Locate the cell with the specified text and output its (x, y) center coordinate. 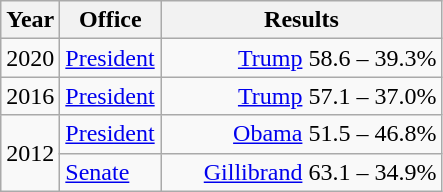
2016 (30, 96)
Office (110, 20)
Trump 57.1 – 37.0% (302, 96)
Year (30, 20)
Results (302, 20)
Obama 51.5 – 46.8% (302, 134)
Gillibrand 63.1 – 34.9% (302, 172)
2012 (30, 153)
Senate (110, 172)
Trump 58.6 – 39.3% (302, 58)
2020 (30, 58)
